From the cell containing the given text, extract its center point as (X, Y) coordinate. 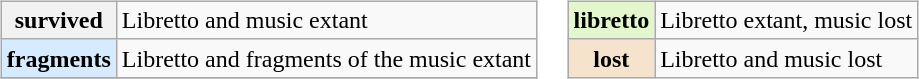
fragments (58, 58)
Libretto and fragments of the music extant (326, 58)
lost (612, 58)
Libretto and music lost (786, 58)
Libretto and music extant (326, 20)
Libretto extant, music lost (786, 20)
survived (58, 20)
libretto (612, 20)
